From the cell containing the given text, extract its center point as (x, y) coordinate. 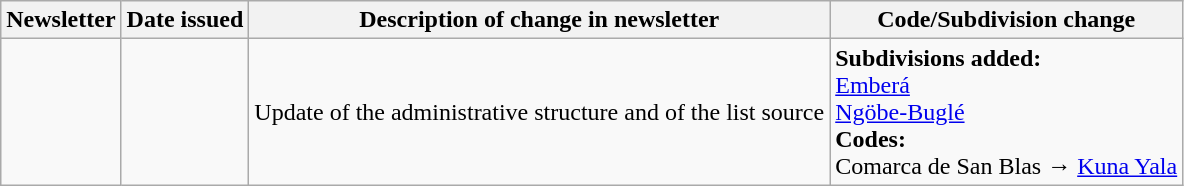
Update of the administrative structure and of the list source (540, 112)
Subdivisions added: Emberá Ngöbe-Buglé Codes: Comarca de San Blas → Kuna Yala (1006, 112)
Newsletter (61, 20)
Description of change in newsletter (540, 20)
Date issued (185, 20)
Code/Subdivision change (1006, 20)
